Find where the given text appears and provide that cell's center as [X, Y] coordinate. 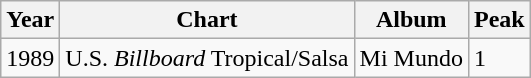
Chart [207, 20]
1989 [30, 58]
Peak [499, 20]
Album [411, 20]
Mi Mundo [411, 58]
Year [30, 20]
U.S. Billboard Tropical/Salsa [207, 58]
1 [499, 58]
